For the text-containing cell, return its midpoint in (X, Y) coordinate format. 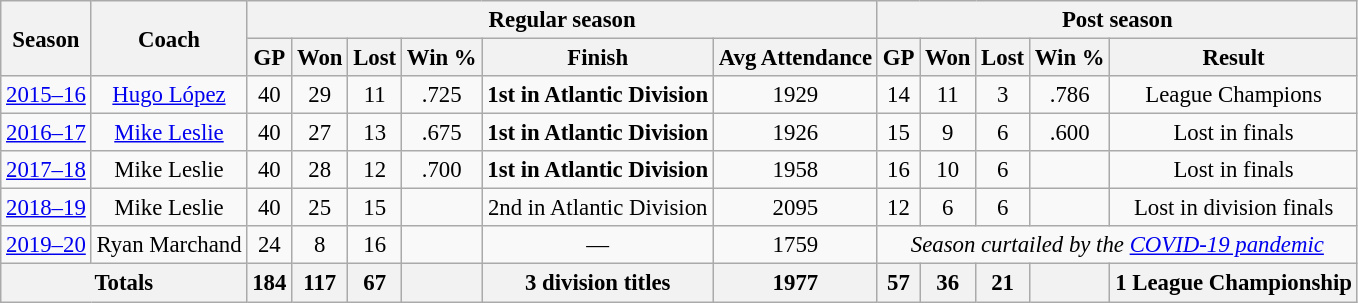
184 (270, 283)
8 (320, 245)
67 (375, 283)
3 (1003, 95)
24 (270, 245)
1929 (795, 95)
.675 (441, 133)
117 (320, 283)
28 (320, 170)
2015–16 (46, 95)
League Champions (1234, 95)
.700 (441, 170)
2095 (795, 208)
21 (1003, 283)
36 (948, 283)
.786 (1069, 95)
1 League Championship (1234, 283)
2019–20 (46, 245)
— (598, 245)
57 (898, 283)
Season (46, 38)
1759 (795, 245)
Regular season (562, 20)
Finish (598, 58)
2017–18 (46, 170)
.725 (441, 95)
Lost in division finals (1234, 208)
13 (375, 133)
14 (898, 95)
1958 (795, 170)
29 (320, 95)
1977 (795, 283)
25 (320, 208)
Post season (1117, 20)
.600 (1069, 133)
9 (948, 133)
2nd in Atlantic Division (598, 208)
2016–17 (46, 133)
27 (320, 133)
Coach (169, 38)
Avg Attendance (795, 58)
Hugo López (169, 95)
Season curtailed by the COVID-19 pandemic (1117, 245)
1926 (795, 133)
10 (948, 170)
Totals (124, 283)
3 division titles (598, 283)
Result (1234, 58)
2018–19 (46, 208)
Ryan Marchand (169, 245)
